Pinpoint the cell where the given text exists, returning its [x, y] midpoint coordinate. 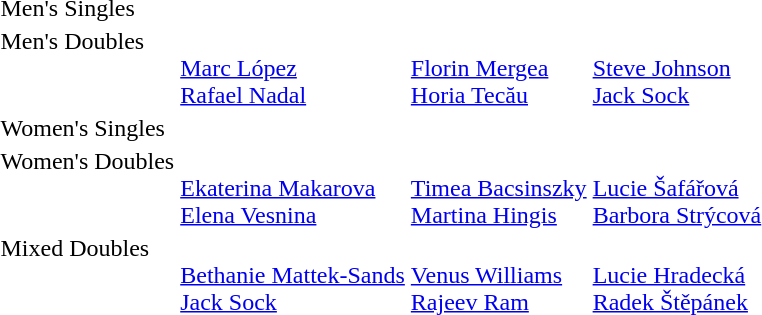
Marc López Rafael Nadal [293, 68]
Timea Bacsinszky Martina Hingis [498, 188]
Ekaterina MakarovaElena Vesnina [293, 188]
Florin Mergea Horia Tecău [498, 68]
